For the text-containing cell, return its midpoint in [X, Y] coordinate format. 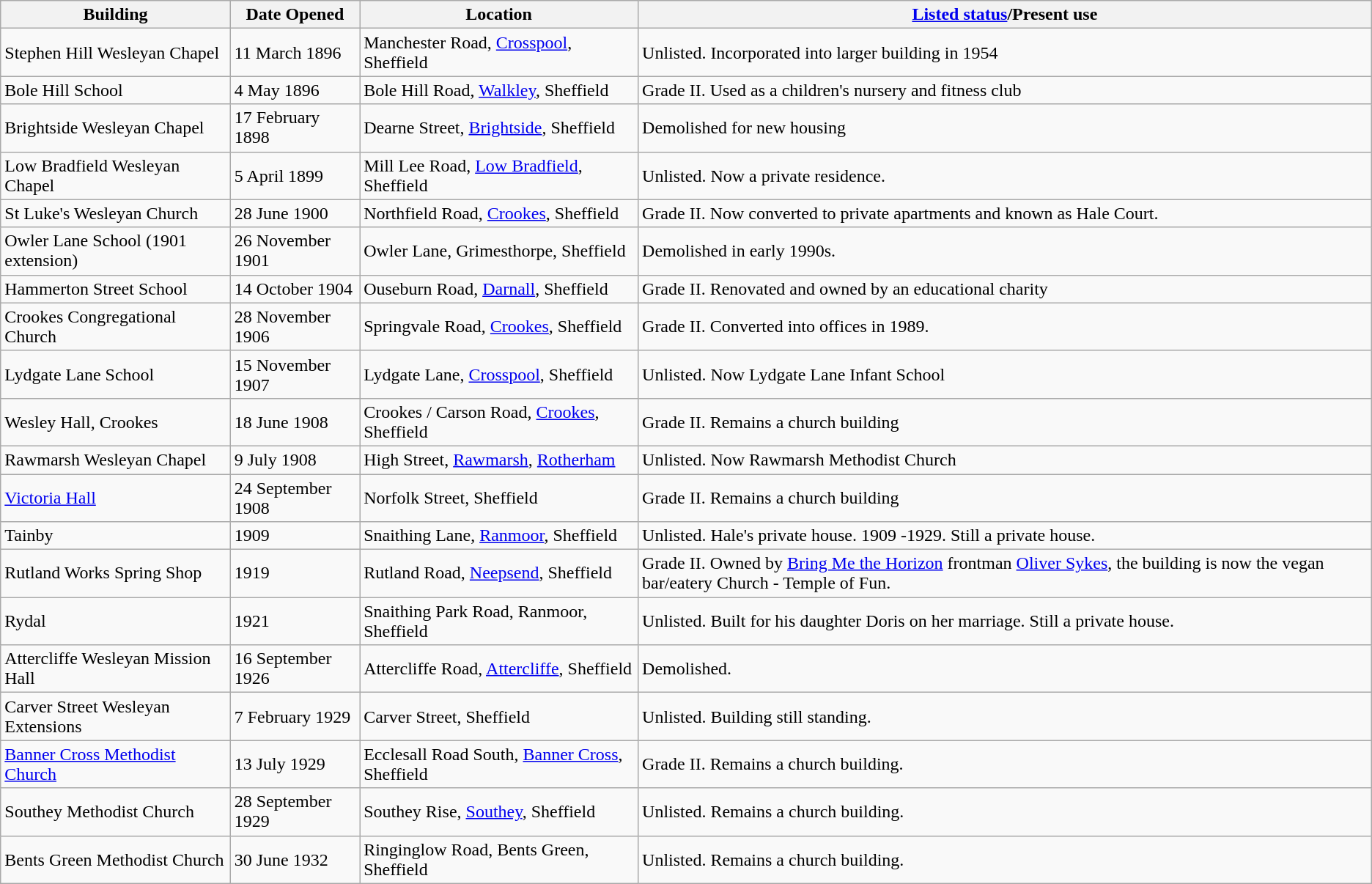
26 November 1901 [295, 251]
15 November 1907 [295, 374]
17 February 1898 [295, 128]
Snaithing Park Road, Ranmoor, Sheffield [499, 622]
Bole Hill Road, Walkley, Sheffield [499, 90]
Unlisted. Now Rawmarsh Methodist Church [1006, 460]
Banner Cross Methodist Church [116, 764]
Owler Lane School (1901 extension) [116, 251]
Crookes Congregational Church [116, 327]
24 September 1908 [295, 497]
Grade II. Renovated and owned by an educational charity [1006, 289]
13 July 1929 [295, 764]
1921 [295, 622]
Crookes / Carson Road, Crookes, Sheffield [499, 422]
18 June 1908 [295, 422]
Rutland Road, Neepsend, Sheffield [499, 573]
Lydgate Lane, Crosspool, Sheffield [499, 374]
Attercliffe Road, Attercliffe, Sheffield [499, 668]
Wesley Hall, Crookes [116, 422]
7 February 1929 [295, 717]
Lydgate Lane School [116, 374]
Rydal [116, 622]
Unlisted. Incorporated into larger building in 1954 [1006, 53]
9 July 1908 [295, 460]
Grade II. Remains a church building. [1006, 764]
28 November 1906 [295, 327]
Bole Hill School [116, 90]
Unlisted. Building still standing. [1006, 717]
Southey Rise, Southey, Sheffield [499, 812]
Unlisted. Hale's private house. 1909 -1929. Still a private house. [1006, 536]
Grade II. Used as a children's nursery and fitness club [1006, 90]
High Street, Rawmarsh, Rotherham [499, 460]
28 June 1900 [295, 213]
Unlisted. Now Lydgate Lane Infant School [1006, 374]
Dearne Street, Brightside, Sheffield [499, 128]
11 March 1896 [295, 53]
Grade II. Now converted to private apartments and known as Hale Court. [1006, 213]
Ecclesall Road South, Banner Cross, Sheffield [499, 764]
Brightside Wesleyan Chapel [116, 128]
Hammerton Street School [116, 289]
5 April 1899 [295, 176]
Ouseburn Road, Darnall, Sheffield [499, 289]
Unlisted. Built for his daughter Doris on her marriage. Still a private house. [1006, 622]
28 September 1929 [295, 812]
Ringinglow Road, Bents Green, Sheffield [499, 859]
Rutland Works Spring Shop [116, 573]
Grade II. Owned by Bring Me the Horizon frontman Oliver Sykes, the building is now the vegan bar/eatery Church - Temple of Fun. [1006, 573]
Carver Street Wesleyan Extensions [116, 717]
Owler Lane, Grimesthorpe, Sheffield [499, 251]
Demolished in early 1990s. [1006, 251]
4 May 1896 [295, 90]
1919 [295, 573]
Rawmarsh Wesleyan Chapel [116, 460]
St Luke's Wesleyan Church [116, 213]
Listed status/Present use [1006, 15]
16 September 1926 [295, 668]
Mill Lee Road, Low Bradfield, Sheffield [499, 176]
Tainby [116, 536]
Bents Green Methodist Church [116, 859]
Victoria Hall [116, 497]
Grade II. Converted into offices in 1989. [1006, 327]
14 October 1904 [295, 289]
Southey Methodist Church [116, 812]
Norfolk Street, Sheffield [499, 497]
Demolished for new housing [1006, 128]
Low Bradfield Wesleyan Chapel [116, 176]
Date Opened [295, 15]
Northfield Road, Crookes, Sheffield [499, 213]
Carver Street, Sheffield [499, 717]
Snaithing Lane, Ranmoor, Sheffield [499, 536]
Location [499, 15]
Attercliffe Wesleyan Mission Hall [116, 668]
Stephen Hill Wesleyan Chapel [116, 53]
Building [116, 15]
Demolished. [1006, 668]
1909 [295, 536]
Springvale Road, Crookes, Sheffield [499, 327]
Unlisted. Now a private residence. [1006, 176]
30 June 1932 [295, 859]
Manchester Road, Crosspool, Sheffield [499, 53]
